From the cell containing the given text, extract its center point as (x, y) coordinate. 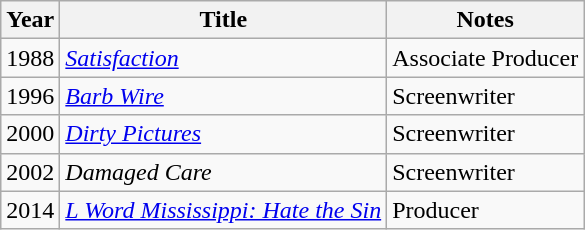
1996 (30, 96)
Dirty Pictures (224, 134)
2002 (30, 172)
Associate Producer (486, 58)
2000 (30, 134)
Barb Wire (224, 96)
Satisfaction (224, 58)
2014 (30, 210)
Producer (486, 210)
1988 (30, 58)
Year (30, 20)
Notes (486, 20)
Damaged Care (224, 172)
Title (224, 20)
L Word Mississippi: Hate the Sin (224, 210)
